Provide the (X, Y) coordinate of the cell's center where the given text is located.  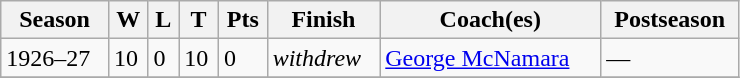
Coach(es) (490, 20)
— (670, 58)
George McNamara (490, 58)
Postseason (670, 20)
Finish (324, 20)
L (164, 20)
1926–27 (55, 58)
W (128, 20)
T (199, 20)
withdrew (324, 58)
Pts (242, 20)
Season (55, 20)
